For the text-containing cell, return its midpoint in [X, Y] coordinate format. 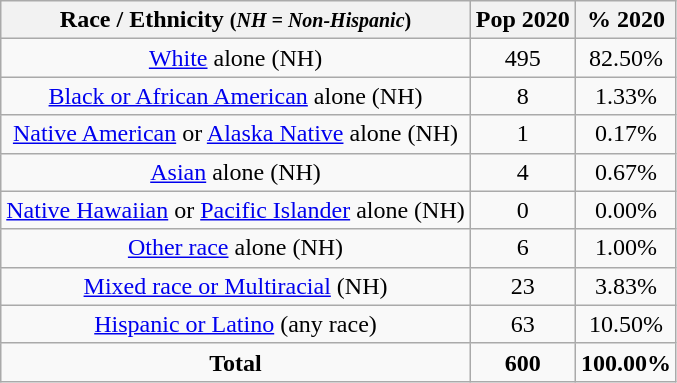
3.83% [626, 286]
Mixed race or Multiracial (NH) [236, 286]
23 [522, 286]
82.50% [626, 58]
1.00% [626, 248]
Native Hawaiian or Pacific Islander alone (NH) [236, 210]
Black or African American alone (NH) [236, 96]
6 [522, 248]
Race / Ethnicity (NH = Non-Hispanic) [236, 20]
4 [522, 172]
Native American or Alaska Native alone (NH) [236, 134]
1 [522, 134]
Total [236, 362]
0.17% [626, 134]
495 [522, 58]
600 [522, 362]
% 2020 [626, 20]
0 [522, 210]
Hispanic or Latino (any race) [236, 324]
Asian alone (NH) [236, 172]
63 [522, 324]
8 [522, 96]
Pop 2020 [522, 20]
Other race alone (NH) [236, 248]
White alone (NH) [236, 58]
100.00% [626, 362]
10.50% [626, 324]
1.33% [626, 96]
0.67% [626, 172]
0.00% [626, 210]
